Provide the (X, Y) coordinate of the cell's center where the given text is located.  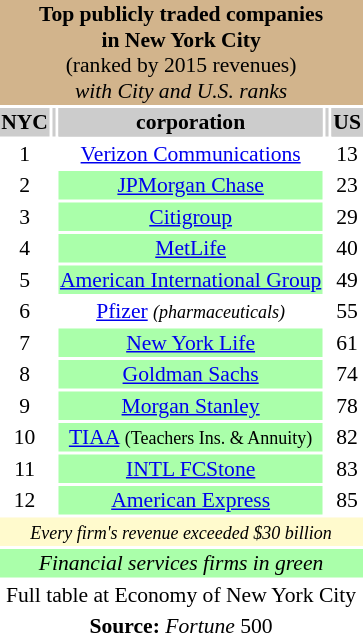
2 (25, 186)
3 (25, 217)
Pfizer (pharmaceuticals) (190, 312)
INTL FCStone (190, 469)
corporation (190, 123)
Citigroup (190, 217)
23 (348, 186)
55 (348, 312)
83 (348, 469)
74 (348, 375)
New York Life (190, 343)
78 (348, 406)
American International Group (190, 280)
Financial services firms in green (182, 564)
Full table at Economy of New York City (182, 595)
1 (25, 154)
85 (348, 501)
NYC (25, 123)
4 (25, 249)
Every firm's revenue exceeded $30 billion (182, 532)
10 (25, 438)
Goldman Sachs (190, 375)
9 (25, 406)
8 (25, 375)
US (348, 123)
13 (348, 154)
American Express (190, 501)
Morgan Stanley (190, 406)
MetLife (190, 249)
6 (25, 312)
29 (348, 217)
Top publicly traded companiesin New York City (ranked by 2015 revenues)with City and U.S. ranks (182, 54)
JPMorgan Chase (190, 186)
TIAA (Teachers Ins. & Annuity) (190, 438)
7 (25, 343)
5 (25, 280)
49 (348, 280)
82 (348, 438)
12 (25, 501)
61 (348, 343)
40 (348, 249)
Verizon Communications (190, 154)
11 (25, 469)
